Provide the (X, Y) coordinate of the cell's center where the given text is located.  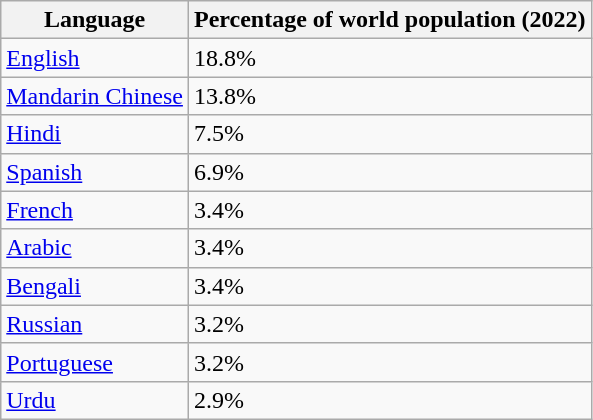
7.5% (390, 134)
Percentage of world population (2022) (390, 20)
2.9% (390, 400)
French (95, 210)
Language (95, 20)
Spanish (95, 172)
18.8% (390, 58)
Russian (95, 324)
Mandarin Chinese (95, 96)
Hindi (95, 134)
Portuguese (95, 362)
6.9% (390, 172)
13.8% (390, 96)
Bengali (95, 286)
Arabic (95, 248)
Urdu (95, 400)
English (95, 58)
